Output the (x, y) coordinate of the center of the cell containing the given text.  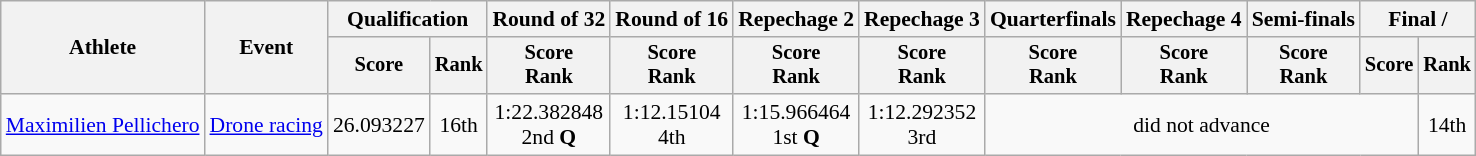
14th (1447, 124)
Drone racing (266, 124)
Repechage 2 (796, 19)
Final / (1418, 19)
26.093227 (379, 124)
Athlete (103, 48)
Event (266, 48)
Quarterfinals (1053, 19)
16th (459, 124)
did not advance (1202, 124)
1:12.2923523rd (922, 124)
Qualification (408, 19)
1:12.151044th (672, 124)
Semi-finals (1304, 19)
Round of 32 (548, 19)
Round of 16 (672, 19)
1:22.3828482nd Q (548, 124)
Repechage 4 (1184, 19)
1:15.9664641st Q (796, 124)
Repechage 3 (922, 19)
Maximilien Pellichero (103, 124)
